Locate the cell with the specified text and output its (X, Y) center coordinate. 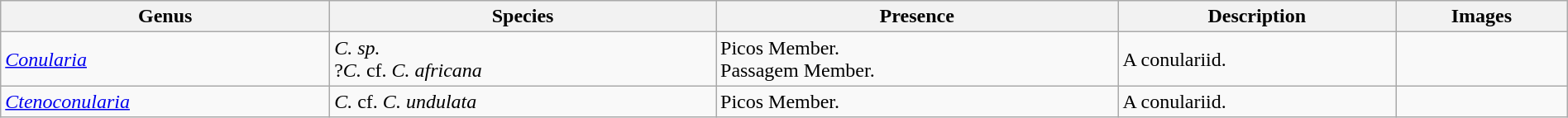
C. cf. C. undulata (523, 101)
Picos Member.Passagem Member. (917, 59)
C. sp.?C. cf. C. africana (523, 59)
Ctenoconularia (165, 101)
Presence (917, 17)
Genus (165, 17)
Images (1482, 17)
Species (523, 17)
Conularia (165, 59)
Description (1257, 17)
Picos Member. (917, 101)
